Return the (X, Y) coordinate for the center point of the cell that contains the specified text.  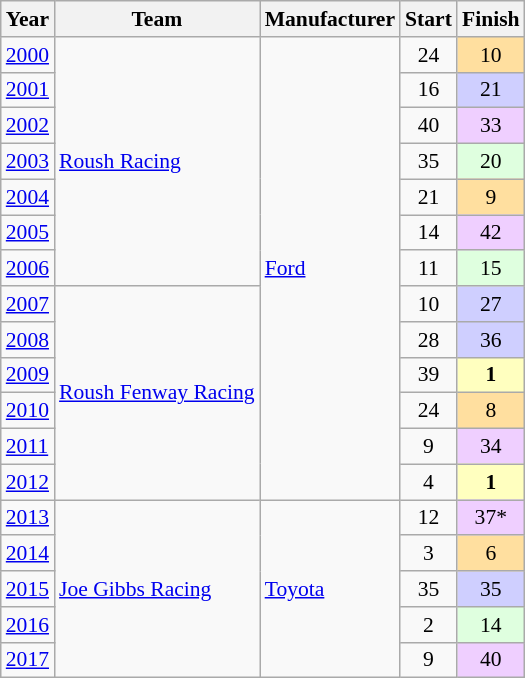
2012 (28, 482)
2008 (28, 340)
27 (491, 304)
Joe Gibbs Racing (157, 589)
Manufacturer (330, 19)
2017 (28, 660)
39 (428, 375)
2011 (28, 447)
37* (491, 518)
Roush Fenway Racing (157, 393)
3 (428, 554)
2016 (28, 625)
Year (28, 19)
Ford (330, 268)
28 (428, 340)
Finish (491, 19)
11 (428, 269)
2007 (28, 304)
15 (491, 269)
2004 (28, 197)
2 (428, 625)
6 (491, 554)
4 (428, 482)
2003 (28, 162)
Toyota (330, 589)
2010 (28, 411)
Start (428, 19)
36 (491, 340)
2001 (28, 90)
2000 (28, 55)
16 (428, 90)
2013 (28, 518)
33 (491, 126)
12 (428, 518)
2009 (28, 375)
Team (157, 19)
Roush Racing (157, 162)
2014 (28, 554)
20 (491, 162)
8 (491, 411)
42 (491, 233)
2015 (28, 589)
2002 (28, 126)
34 (491, 447)
2005 (28, 233)
2006 (28, 269)
